From the cell containing the given text, extract its center point as (x, y) coordinate. 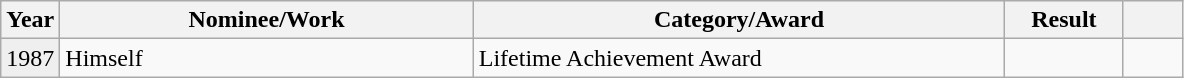
Year (30, 20)
Nominee/Work (266, 20)
1987 (30, 58)
Lifetime Achievement Award (739, 58)
Category/Award (739, 20)
Himself (266, 58)
Result (1064, 20)
